Output the [X, Y] coordinate of the center of the cell containing the given text.  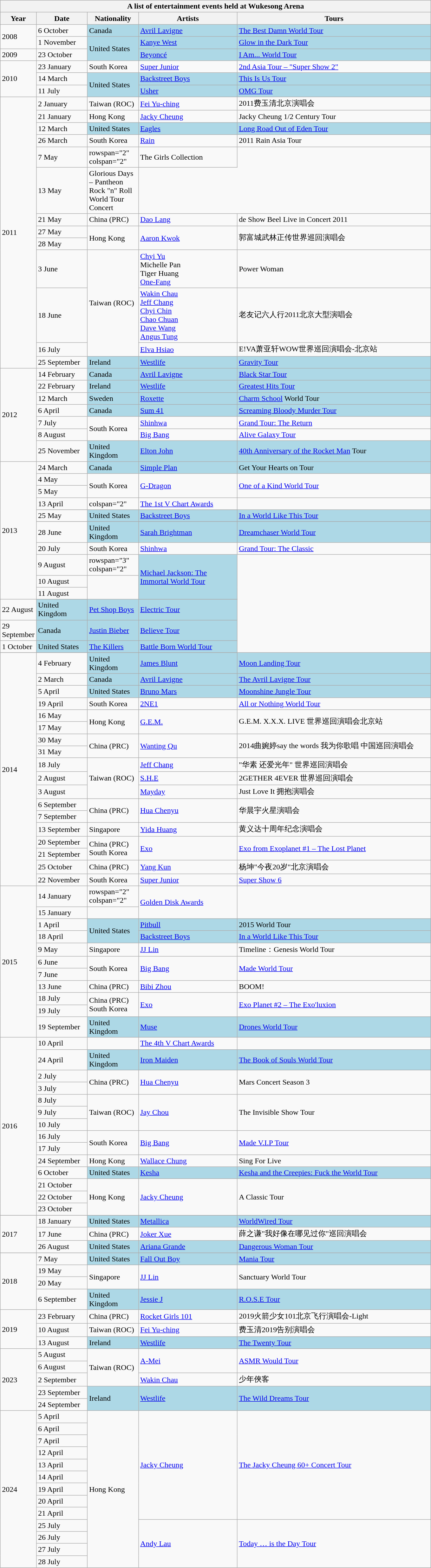
Sum 41 [188, 410]
Made World Tour [334, 968]
2015 World Tour [334, 925]
18 January [62, 1221]
27 July [62, 1550]
Bibi Zhou [188, 987]
12 April [62, 1453]
郭富城武林正传世界巡回演唱会 [334, 238]
8 August [62, 435]
2011 Rain Asia Tour [334, 141]
2015 [18, 962]
13 June [62, 987]
Dreamchaser World Tour [334, 532]
A Classic Tour [334, 1197]
Nationality [113, 18]
2024 [18, 1489]
11 July [62, 91]
16 May [62, 716]
2 March [62, 679]
2009 [18, 55]
18 April [62, 937]
Grand Tour: The Return [334, 422]
24 April [62, 1060]
23 February [62, 1317]
Iron Maiden [188, 1060]
20 July [62, 548]
ASMR Would Tour [334, 1361]
Rocket Girls 101 [188, 1317]
20 September [62, 842]
The Twenty Tour [334, 1343]
S.H.E [188, 778]
7 April [62, 1441]
13 September [62, 830]
21 September [62, 854]
2014曲婉婷say the words 我为你歌唱 中国巡回演唱会 [334, 746]
21 April [62, 1513]
Jay Chou [188, 1112]
老友记六人行2011北京大型演唱会 [334, 315]
2013 [18, 531]
26 August [62, 1247]
20 May [62, 1283]
2008 [18, 37]
Battle Born World Tour [188, 647]
2 September [62, 1379]
"华素 还爱光年" 世界巡回演唱会 [334, 765]
17 July [62, 1149]
Bruno Mars [188, 691]
Fall Out Boy [188, 1259]
4 February [62, 663]
Charm School World Tour [334, 398]
Alive Galaxy Tour [334, 435]
杨坤"今夜20岁"北京演唱会 [334, 867]
Jacky Cheung 1/2 Century Tour [334, 116]
3 July [62, 1088]
Usher [188, 91]
40th Anniversary of the Rocket Man Tour [334, 451]
All or Nothing World Tour [334, 704]
22 November [62, 880]
Metallica [188, 1221]
G.E.M. X.X.X. LIVE 世界巡回演唱会北京站 [334, 722]
Simple Plan [188, 468]
25 May [62, 516]
Sarah Brightman [188, 532]
Year [18, 18]
Elton John [188, 451]
2019火箭少女101北京飞行演唱会-Light [334, 1317]
17 May [62, 728]
2 July [62, 1076]
华晨宇火星演唱会 [334, 811]
2018 [18, 1281]
Pet Shop Boys [113, 609]
Sweden [113, 398]
14 February [62, 374]
E!VA萧亚轩WOW世界巡回演唱会-北京站 [334, 349]
Elva Hsiao [188, 349]
2 January [62, 103]
Justin Bieber [113, 630]
One of a Kind World Tour [334, 486]
A list of entertainment events held at Wukesong Arena [216, 6]
29 September [18, 630]
The Invisible Show Tour [334, 1112]
Yida Huang [188, 830]
10 July [62, 1125]
26 March [62, 141]
2019 [18, 1329]
Kanye West [188, 43]
Pitbull [188, 925]
薛之谦"我好像在哪见过你"巡回演唱会 [334, 1234]
Get Your Hearts on Tour [334, 468]
2011 [18, 232]
2023 [18, 1379]
Wakin Chau [188, 1379]
13 August [62, 1343]
Muse [188, 1027]
Exo Planet #2 – The Exo'luxion [334, 1005]
Glorious Days – Pantheon Rock "n" Roll World Tour Concert [113, 190]
25 November [62, 451]
Tours [334, 18]
Gravity Tour [334, 362]
Wakin ChauJeff ChangChyi ChinChao ChuanDave WangAngus Tung [188, 315]
5 August [62, 1355]
The Girls Collection [188, 157]
4 May [62, 480]
Date [62, 18]
The Jacky Cheung 60+ Concert Tour [334, 1465]
Moonshine Jungle Tour [334, 691]
19 September [62, 1027]
2010 [18, 79]
Eagles [188, 129]
10 April [62, 1043]
21 October [62, 1185]
Believe Tour [188, 630]
Moon Landing Tour [334, 663]
Made V.I.P Tour [334, 1143]
21 January [62, 116]
R.O.S.E Tour [334, 1299]
Long Road Out of Eden Tour [334, 129]
17 June [62, 1234]
WorldWired Tour [334, 1221]
Aaron Kwok [188, 238]
Electric Tour [188, 609]
Mayday [188, 792]
9 July [62, 1112]
Mania Tour [334, 1259]
1 November [62, 43]
18 June [62, 315]
G.E.M. [188, 722]
de Show Beel Live in Concert 2011 [334, 220]
Jeff Chang [188, 765]
28 July [62, 1562]
Beyoncé [188, 55]
15 January [62, 913]
The Wild Dreams Tour [334, 1399]
The Avril Lavigne Tour [334, 679]
Rain [188, 141]
This Is Us Tour [334, 79]
2011费玉清北京演唱会 [334, 103]
3 August [62, 792]
21 May [62, 220]
14 January [62, 896]
Exo from Exoplanet #1 – The Lost Planet [334, 848]
31 May [62, 752]
Timeline：Genesis World Tour [334, 950]
25 October [62, 867]
14 April [62, 1477]
25 September [62, 362]
Wanting Qu [188, 746]
Screaming Bloody Murder Tour [334, 410]
19 May [62, 1271]
OMG Tour [334, 91]
2012 [18, 415]
费玉清2019告别演唱会 [334, 1330]
20 April [62, 1501]
Glow in the Dark Tour [334, 43]
Power Woman [334, 269]
2nd Asia Tour – "Super Show 2" [334, 67]
Yang Kun [188, 867]
Dangerous Woman Tour [334, 1247]
9 May [62, 950]
The Book of Souls World Tour [334, 1060]
9 August [62, 565]
Sing For Live [334, 1161]
Greatest Hits Tour [334, 386]
27 May [62, 232]
5 May [62, 492]
1 April [62, 925]
colspan="2" [113, 504]
Dao Lang [188, 220]
Andy Lau [188, 1543]
G-Dragon [188, 486]
2016 [18, 1126]
30 May [62, 740]
3 June [62, 269]
22 October [62, 1197]
Today … is the Day Tour [334, 1543]
Super Show 6 [334, 880]
黄义达十周年纪念演唱会 [334, 830]
Chyi YuMichelle PanTiger HuangOne-Fang [188, 269]
The 1st V Chart Awards [188, 504]
28 May [62, 244]
6 August [62, 1367]
I Am... World Tour [334, 55]
The Killers [113, 647]
2NE1 [188, 704]
Roxette [188, 398]
7 July [62, 422]
7 June [62, 974]
Kesha and the Creepies: Fuck the World Tour [334, 1173]
24 March [62, 468]
19 July [62, 1011]
Sanctuary World Tour [334, 1277]
25 July [62, 1525]
Joker Xue [188, 1234]
23 September [62, 1392]
Grand Tour: The Classic [334, 548]
13 May [62, 190]
The Best Damn World Tour [334, 30]
2014 [18, 769]
Ariana Grande [188, 1247]
8 July [62, 1100]
Wallace Chung [188, 1161]
14 March [62, 79]
22 February [62, 386]
Golden Disk Awards [188, 902]
2GETHER 4EVER 世界巡回演唱会 [334, 778]
11 August [62, 593]
Just Love It 拥抱演唱会 [334, 792]
2017 [18, 1234]
BOOM! [334, 987]
22 August [18, 609]
28 June [62, 532]
rowspan="3" colspan="2" [113, 565]
Black Star Tour [334, 374]
A-Mei [188, 1361]
Kesha [188, 1173]
1 October [18, 647]
少年俠客 [334, 1379]
Mars Concert Season 3 [334, 1082]
Jessie J [188, 1299]
Michael Jackson: The Immortal World Tour [188, 577]
The 4th V Chart Awards [188, 1043]
26 July [62, 1538]
23 January [62, 67]
Artists [188, 18]
Drones World Tour [334, 1027]
6 June [62, 962]
2 August [62, 778]
7 September [62, 817]
James Blunt [188, 663]
